Return (x, y) of the center of cell containing provided text 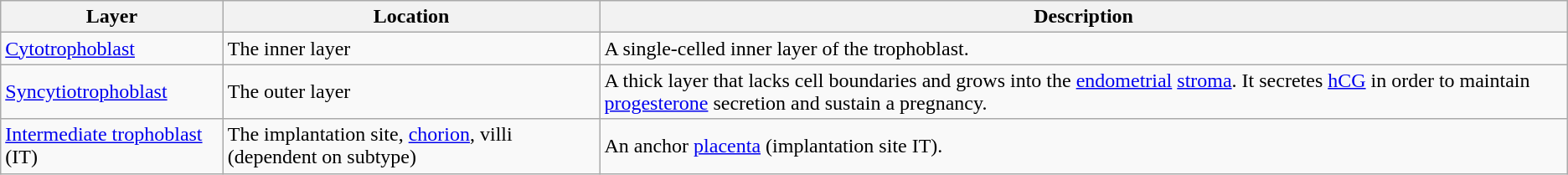
The inner layer (411, 49)
A single-celled inner layer of the trophoblast. (1084, 49)
Intermediate trophoblast (IT) (112, 146)
The implantation site, chorion, villi (dependent on subtype) (411, 146)
The outer layer (411, 92)
Location (411, 17)
Cytotrophoblast (112, 49)
Layer (112, 17)
An anchor placenta (implantation site IT). (1084, 146)
Syncytiotrophoblast (112, 92)
Description (1084, 17)
